Identify which cell holds the provided text, then report its [x, y] central coordinate. 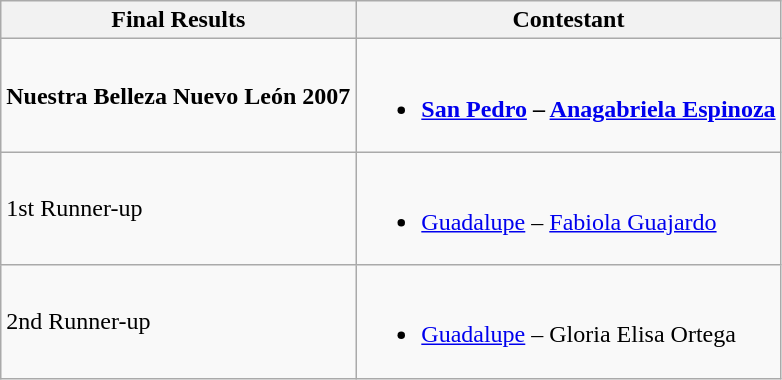
Contestant [568, 20]
Guadalupe – Gloria Elisa Ortega [568, 322]
2nd Runner-up [178, 322]
Final Results [178, 20]
San Pedro – Anagabriela Espinoza [568, 96]
Nuestra Belleza Nuevo León 2007 [178, 96]
1st Runner-up [178, 208]
Guadalupe – Fabiola Guajardo [568, 208]
